Search for the cell housing the specified text and yield its (X, Y) center coordinate. 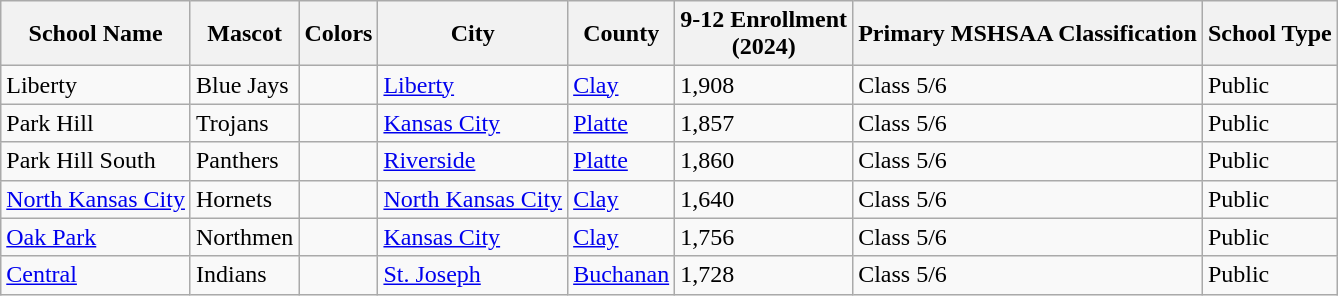
Trojans (244, 123)
School Name (96, 34)
Park Hill South (96, 161)
City (473, 34)
9-12 Enrollment(2024) (764, 34)
Primary MSHSAA Classification (1028, 34)
Central (96, 275)
Riverside (473, 161)
Northmen (244, 237)
School Type (1270, 34)
Mascot (244, 34)
Colors (338, 34)
Buchanan (622, 275)
Hornets (244, 199)
Park Hill (96, 123)
1,756 (764, 237)
1,857 (764, 123)
Indians (244, 275)
Oak Park (96, 237)
1,860 (764, 161)
County (622, 34)
Panthers (244, 161)
1,640 (764, 199)
Blue Jays (244, 85)
1,908 (764, 85)
1,728 (764, 275)
St. Joseph (473, 275)
